Scan for the cell matching the given text and deliver its [X, Y] coordinate at center. 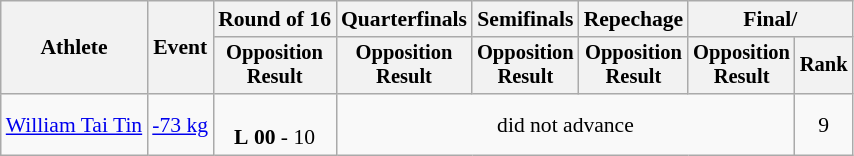
-73 kg [180, 124]
Rank [824, 66]
Repechage [634, 19]
Event [180, 48]
William Tai Tin [74, 124]
Final/ [770, 19]
L 00 - 10 [274, 124]
Quarterfinals [404, 19]
Round of 16 [274, 19]
did not advance [566, 124]
9 [824, 124]
Semifinals [526, 19]
Athlete [74, 48]
